Output the (X, Y) coordinate of the center of the cell containing the given text.  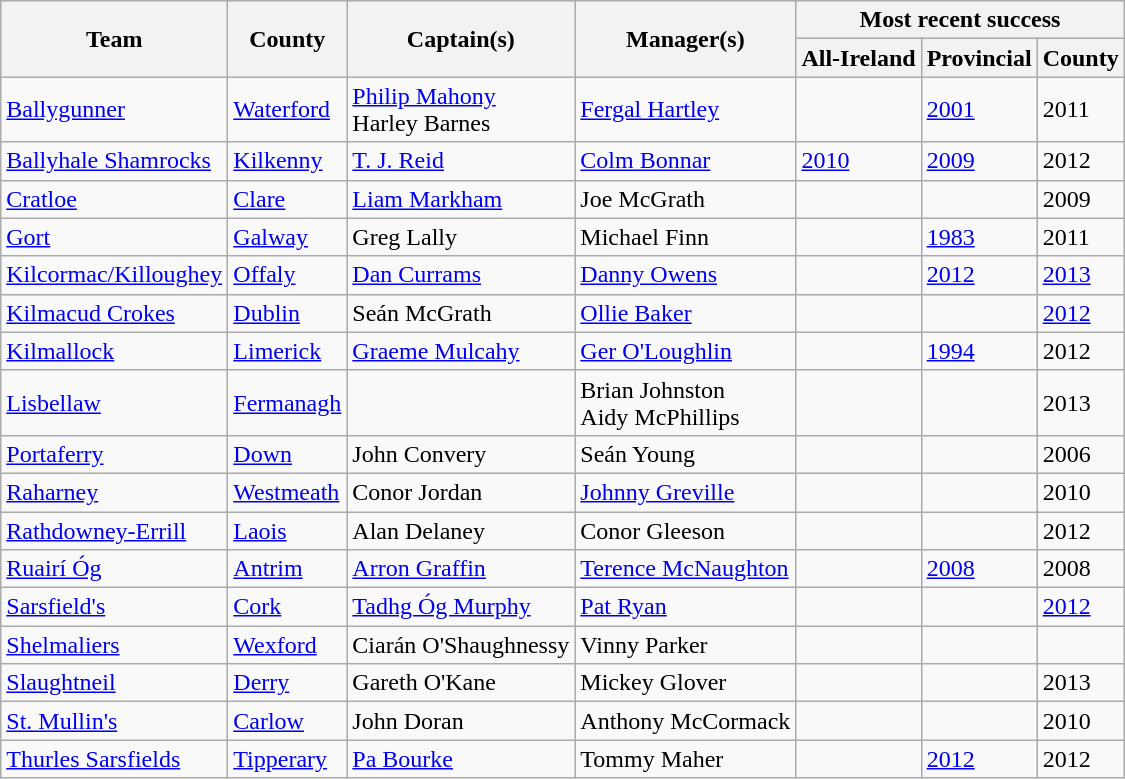
Alan Delaney (461, 531)
Portaferry (114, 454)
2006 (1080, 454)
Philip MahonyHarley Barnes (461, 110)
St. Mullin's (114, 721)
Conor Jordan (461, 492)
All-Ireland (858, 58)
Manager(s) (686, 39)
Colm Bonnar (686, 161)
Ruairí Óg (114, 569)
Wexford (288, 645)
Limerick (288, 351)
John Doran (461, 721)
Most recent success (960, 20)
Shelmaliers (114, 645)
Liam Markham (461, 199)
Galway (288, 237)
Cratloe (114, 199)
Ballyhale Shamrocks (114, 161)
Ciarán O'Shaughnessy (461, 645)
Seán McGrath (461, 313)
Gareth O'Kane (461, 683)
Conor Gleeson (686, 531)
Fermanagh (288, 402)
John Convery (461, 454)
Terence McNaughton (686, 569)
2001 (979, 110)
Ollie Baker (686, 313)
Carlow (288, 721)
Provincial (979, 58)
Kilmallock (114, 351)
Waterford (288, 110)
Kilmacud Crokes (114, 313)
Down (288, 454)
Captain(s) (461, 39)
Derry (288, 683)
Sarsfield's (114, 607)
Lisbellaw (114, 402)
Arron Graffin (461, 569)
Seán Young (686, 454)
Kilcormac/Killoughey (114, 275)
Slaughtneil (114, 683)
Tipperary (288, 759)
Graeme Mulcahy (461, 351)
Tommy Maher (686, 759)
Pa Bourke (461, 759)
T. J. Reid (461, 161)
Dan Currams (461, 275)
Greg Lally (461, 237)
Ballygunner (114, 110)
Team (114, 39)
Pat Ryan (686, 607)
Danny Owens (686, 275)
Raharney (114, 492)
Antrim (288, 569)
Thurles Sarsfields (114, 759)
Rathdowney-Errill (114, 531)
Brian JohnstonAidy McPhillips (686, 402)
1994 (979, 351)
Joe McGrath (686, 199)
Clare (288, 199)
Mickey Glover (686, 683)
Tadhg Óg Murphy (461, 607)
Fergal Hartley (686, 110)
Vinny Parker (686, 645)
1983 (979, 237)
Laois (288, 531)
Michael Finn (686, 237)
Offaly (288, 275)
Johnny Greville (686, 492)
Cork (288, 607)
Westmeath (288, 492)
Kilkenny (288, 161)
Gort (114, 237)
Ger O'Loughlin (686, 351)
Dublin (288, 313)
Anthony McCormack (686, 721)
